Locate the cell with the specified text and output its (x, y) center coordinate. 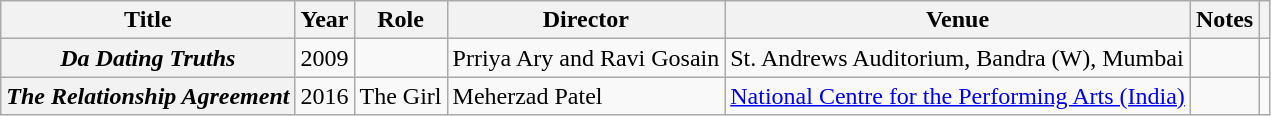
Da Dating Truths (148, 58)
The Relationship Agreement (148, 96)
Role (400, 20)
2009 (324, 58)
St. Andrews Auditorium, Bandra (W), Mumbai (958, 58)
Prriya Ary and Ravi Gosain (586, 58)
Meherzad Patel (586, 96)
Title (148, 20)
National Centre for the Performing Arts (India) (958, 96)
2016 (324, 96)
The Girl (400, 96)
Notes (1224, 20)
Director (586, 20)
Venue (958, 20)
Year (324, 20)
